Identify which cell holds the provided text, then report its [x, y] central coordinate. 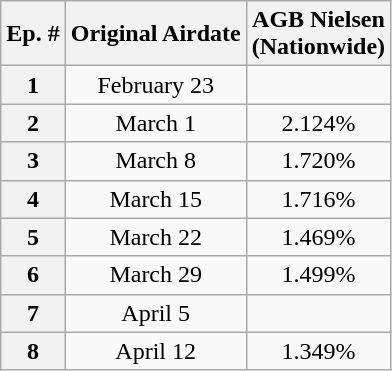
March 1 [156, 123]
1 [33, 85]
1.716% [318, 199]
February 23 [156, 85]
2.124% [318, 123]
3 [33, 161]
April 12 [156, 351]
1.349% [318, 351]
8 [33, 351]
5 [33, 237]
1.720% [318, 161]
4 [33, 199]
April 5 [156, 313]
1.499% [318, 275]
1.469% [318, 237]
AGB Nielsen(Nationwide) [318, 34]
Original Airdate [156, 34]
March 8 [156, 161]
2 [33, 123]
March 15 [156, 199]
March 29 [156, 275]
Ep. # [33, 34]
6 [33, 275]
March 22 [156, 237]
7 [33, 313]
